Determine the (x, y) coordinate at the center of the cell enclosing the given text.  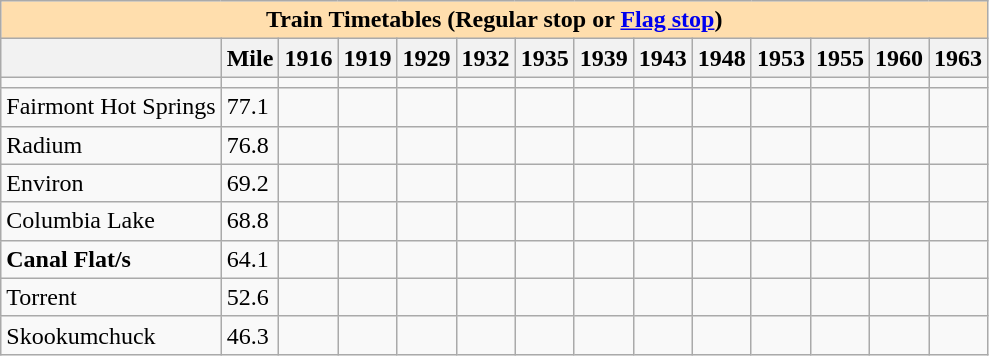
1935 (544, 58)
Mile (250, 58)
Torrent (111, 297)
Columbia Lake (111, 221)
1948 (722, 58)
Train Timetables (Regular stop or Flag stop) (494, 20)
1963 (958, 58)
77.1 (250, 107)
1939 (604, 58)
1960 (898, 58)
1955 (840, 58)
52.6 (250, 297)
76.8 (250, 145)
46.3 (250, 335)
Canal Flat/s (111, 259)
1943 (662, 58)
1919 (368, 58)
1932 (486, 58)
Skookumchuck (111, 335)
Fairmont Hot Springs (111, 107)
Radium (111, 145)
1929 (426, 58)
69.2 (250, 183)
1953 (780, 58)
1916 (308, 58)
64.1 (250, 259)
68.8 (250, 221)
Environ (111, 183)
